Search for the cell housing the specified text and yield its (X, Y) center coordinate. 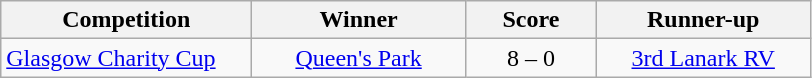
Runner-up (703, 20)
Glasgow Charity Cup (126, 58)
Winner (359, 20)
3rd Lanark RV (703, 58)
Competition (126, 20)
Score (530, 20)
Queen's Park (359, 58)
8 – 0 (530, 58)
